Return [x, y] of the center of cell containing provided text 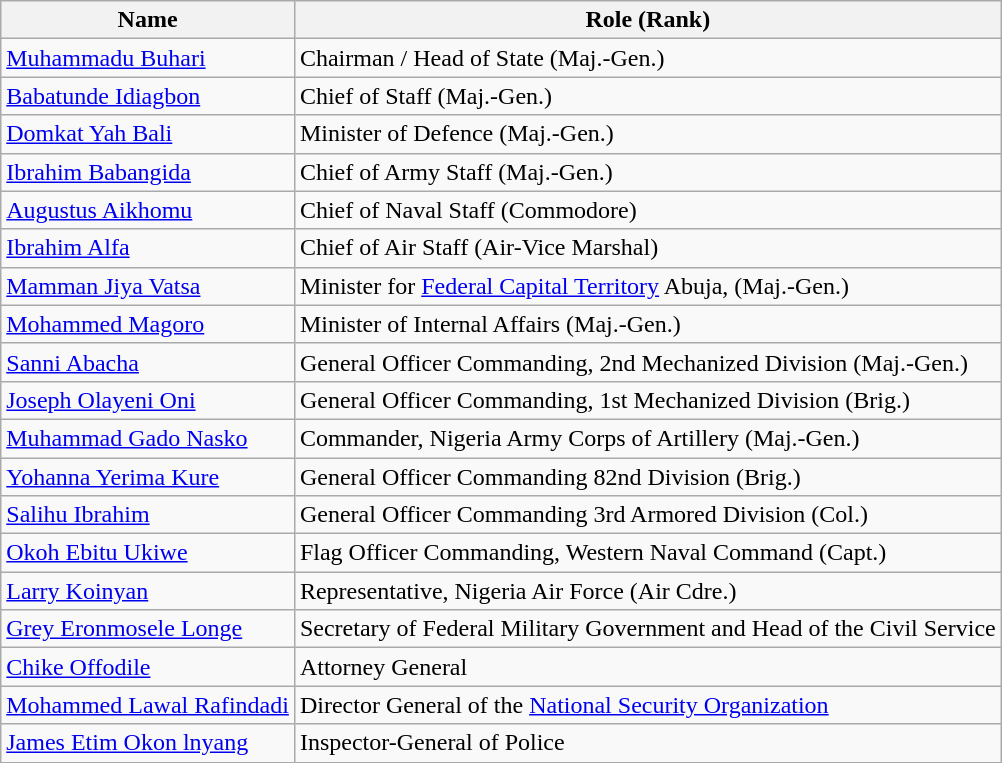
Mohammed Magoro [148, 324]
Muhammad Gado Nasko [148, 438]
Chief of Army Staff (Maj.-Gen.) [648, 172]
Salihu Ibrahim [148, 515]
Okoh Ebitu Ukiwe [148, 553]
Larry Koinyan [148, 591]
General Officer Commanding, 2nd Mechanized Division (Maj.-Gen.) [648, 362]
Director General of the National Security Organization [648, 705]
Name [148, 20]
Chief of Staff (Maj.-Gen.) [648, 96]
Chief of Air Staff (Air-Vice Marshal) [648, 248]
Commander, Nigeria Army Corps of Artillery (Maj.-Gen.) [648, 438]
Yohanna Yerima Kure [148, 477]
Minister of Internal Affairs (Maj.-Gen.) [648, 324]
Minister of Defence (Maj.-Gen.) [648, 134]
General Officer Commanding, 1st Mechanized Division (Brig.) [648, 400]
Secretary of Federal Military Government and Head of the Civil Service [648, 629]
Minister for Federal Capital Territory Abuja, (Maj.-Gen.) [648, 286]
General Officer Commanding 82nd Division (Brig.) [648, 477]
Sanni Abacha [148, 362]
Flag Officer Commanding, Western Naval Command (Capt.) [648, 553]
Chief of Naval Staff (Commodore) [648, 210]
Chike Offodile [148, 667]
Grey Eronmosele Longe [148, 629]
Attorney General [648, 667]
Muhammadu Buhari [148, 58]
Mamman Jiya Vatsa [148, 286]
Domkat Yah Bali [148, 134]
Representative, Nigeria Air Force (Air Cdre.) [648, 591]
Joseph Olayeni Oni [148, 400]
Inspector-General of Police [648, 743]
James Etim Okon lnyang [148, 743]
General Officer Commanding 3rd Armored Division (Col.) [648, 515]
Ibrahim Babangida [148, 172]
Mohammed Lawal Rafindadi [148, 705]
Role (Rank) [648, 20]
Chairman / Head of State (Maj.-Gen.) [648, 58]
Ibrahim Alfa [148, 248]
Augustus Aikhomu [148, 210]
Babatunde Idiagbon [148, 96]
